Identify which cell holds the provided text, then report its (X, Y) central coordinate. 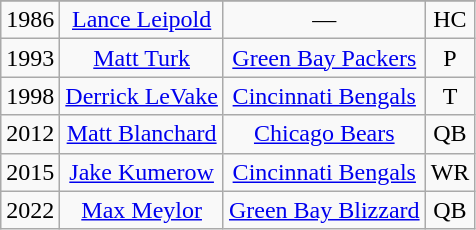
2022 (30, 210)
Green Bay Packers (324, 58)
Matt Blanchard (142, 134)
WR (450, 172)
2015 (30, 172)
T (450, 96)
1986 (30, 20)
1993 (30, 58)
Jake Kumerow (142, 172)
2012 (30, 134)
P (450, 58)
HC (450, 20)
1998 (30, 96)
Matt Turk (142, 58)
Derrick LeVake (142, 96)
Green Bay Blizzard (324, 210)
Chicago Bears (324, 134)
Max Meylor (142, 210)
— (324, 20)
Lance Leipold (142, 20)
